Locate the cell with the specified text and output its (X, Y) center coordinate. 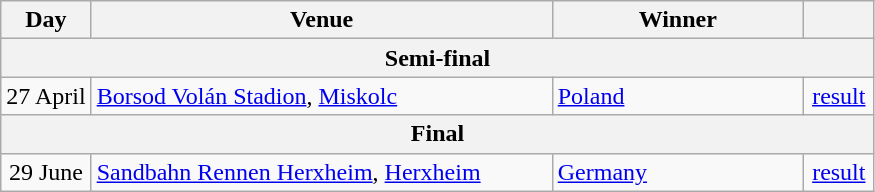
27 April (46, 96)
Semi-final (438, 58)
29 June (46, 172)
Poland (678, 96)
Venue (322, 20)
Final (438, 134)
Winner (678, 20)
Day (46, 20)
Sandbahn Rennen Herxheim, Herxheim (322, 172)
Germany (678, 172)
Borsod Volán Stadion, Miskolc (322, 96)
